Return (x, y) of the center of cell containing provided text 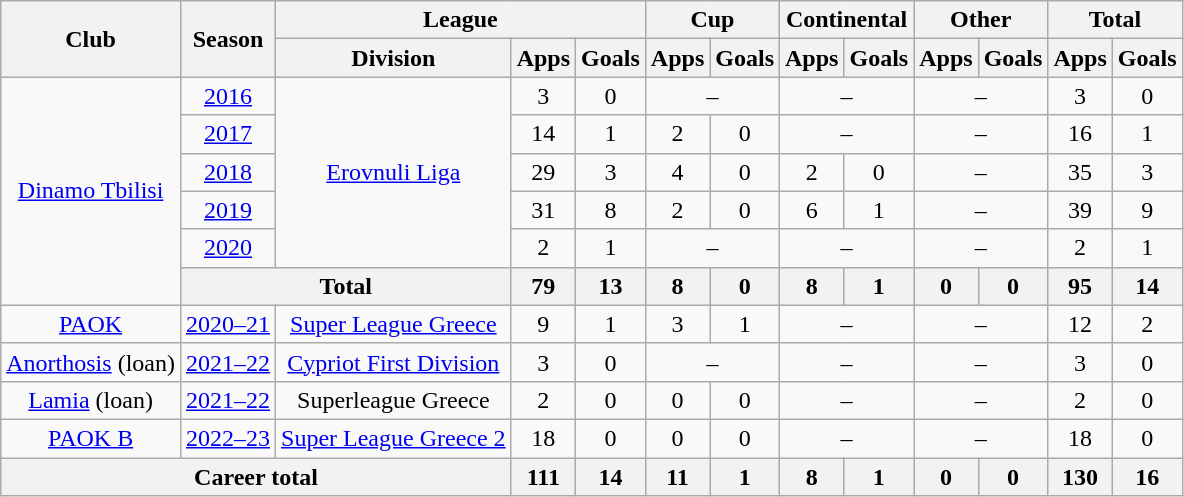
Lamia (loan) (91, 400)
2018 (228, 172)
4 (677, 172)
Season (228, 39)
31 (543, 210)
2022–23 (228, 438)
Club (91, 39)
Erovnuli Liga (394, 172)
Anorthosis (loan) (91, 362)
2020 (228, 248)
11 (677, 477)
12 (1080, 324)
39 (1080, 210)
35 (1080, 172)
Dinamo Tbilisi (91, 191)
Super League Greece 2 (394, 438)
111 (543, 477)
PAOK (91, 324)
Continental (847, 20)
Cup (712, 20)
95 (1080, 286)
130 (1080, 477)
2017 (228, 134)
Career total (256, 477)
13 (611, 286)
Cypriot First Division (394, 362)
Super League Greece (394, 324)
2019 (228, 210)
6 (812, 210)
2016 (228, 96)
Division (394, 58)
PAOK B (91, 438)
League (461, 20)
Superleague Greece (394, 400)
2020–21 (228, 324)
Other (981, 20)
79 (543, 286)
29 (543, 172)
